From the cell containing the given text, extract its center point as (x, y) coordinate. 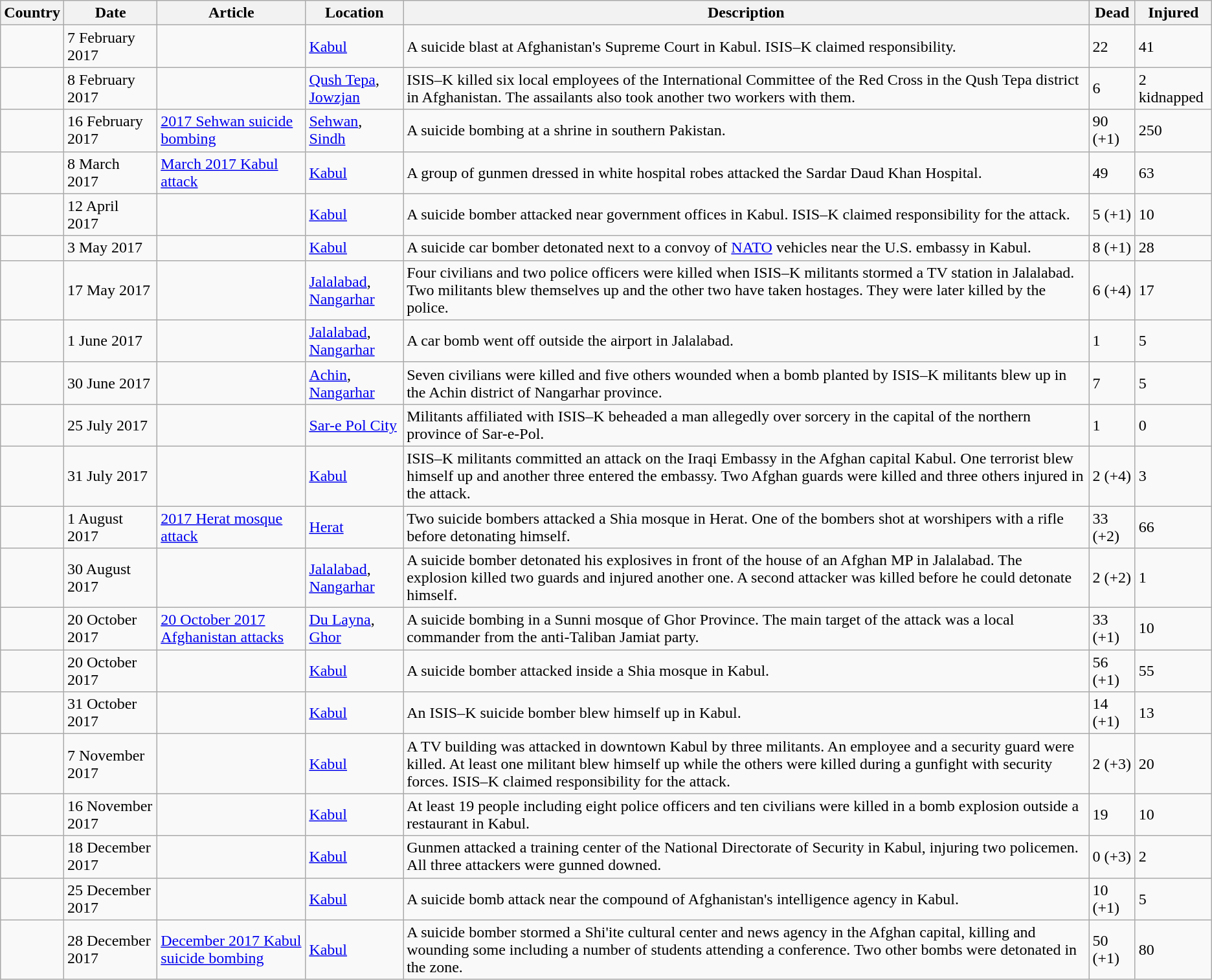
22 (1112, 47)
31 July 2017 (110, 476)
2 (+2) (1112, 578)
8 February 2017 (110, 88)
2 (1173, 857)
1 August 2017 (110, 527)
28 December 2017 (110, 950)
Sehwan, Sindh (355, 131)
0 (1173, 425)
A suicide blast at Afghanistan's Supreme Court in Kabul. ISIS–K claimed responsibility. (746, 47)
An ISIS–K suicide bomber blew himself up in Kabul. (746, 713)
Seven civilians were killed and five others wounded when a bomb planted by ISIS–K militants blew up in the Achin district of Nangarhar province. (746, 383)
16 February 2017 (110, 131)
Du Layna, Ghor (355, 629)
Country (32, 13)
Date (110, 13)
2 kidnapped (1173, 88)
Herat (355, 527)
Injured (1173, 13)
Gunmen attacked a training center of the National Directorate of Security in Kabul, injuring two policemen. All three attackers were gunned downed. (746, 857)
50 (+1) (1112, 950)
A suicide bombing at a shrine in southern Pakistan. (746, 131)
25 July 2017 (110, 425)
18 December 2017 (110, 857)
December 2017 Kabul suicide bombing (232, 950)
3 May 2017 (110, 248)
March 2017 Kabul attack (232, 172)
33 (+2) (1112, 527)
6 (+4) (1112, 290)
Militants affiliated with ISIS–K beheaded a man allegedly over sorcery in the capital of the northern province of Sar-e-Pol. (746, 425)
Description (746, 13)
16 November 2017 (110, 814)
66 (1173, 527)
63 (1173, 172)
55 (1173, 671)
A suicide bomber attacked near government offices in Kabul. ISIS–K claimed responsibility for the attack. (746, 215)
A suicide bomb attack near the compound of Afghanistan's intelligence agency in Kabul. (746, 898)
A group of gunmen dressed in white hospital robes attacked the Sardar Daud Khan Hospital. (746, 172)
10 (+1) (1112, 898)
28 (1173, 248)
33 (+1) (1112, 629)
A car bomb went off outside the airport in Jalalabad. (746, 340)
2017 Herat mosque attack (232, 527)
7 February 2017 (110, 47)
30 August 2017 (110, 578)
13 (1173, 713)
8 (+1) (1112, 248)
90 (+1) (1112, 131)
2017 Sehwan suicide bombing (232, 131)
17 (1173, 290)
Sar-e Pol City (355, 425)
1 June 2017 (110, 340)
49 (1112, 172)
At least 19 people including eight police officers and ten civilians were killed in a bomb explosion outside a restaurant in Kabul. (746, 814)
7 November 2017 (110, 764)
25 December 2017 (110, 898)
8 March 2017 (110, 172)
12 April 2017 (110, 215)
20 October 2017 Afghanistan attacks (232, 629)
Dead (1112, 13)
3 (1173, 476)
2 (+4) (1112, 476)
Two suicide bombers attacked a Shia mosque in Herat. One of the bombers shot at worshipers with a rifle before detonating himself. (746, 527)
17 May 2017 (110, 290)
Achin, Nangarhar (355, 383)
A suicide bomber attacked inside a Shia mosque in Kabul. (746, 671)
41 (1173, 47)
14 (+1) (1112, 713)
Article (232, 13)
0 (+3) (1112, 857)
80 (1173, 950)
20 (1173, 764)
5 (+1) (1112, 215)
250 (1173, 131)
Location (355, 13)
30 June 2017 (110, 383)
A suicide bombing in a Sunni mosque of Ghor Province. The main target of the attack was a local commander from the anti-Taliban Jamiat party. (746, 629)
Qush Tepa, Jowzjan (355, 88)
56 (+1) (1112, 671)
2 (+3) (1112, 764)
31 October 2017 (110, 713)
A suicide car bomber detonated next to a convoy of NATO vehicles near the U.S. embassy in Kabul. (746, 248)
7 (1112, 383)
19 (1112, 814)
6 (1112, 88)
